Return [X, Y] of the center of cell containing provided text 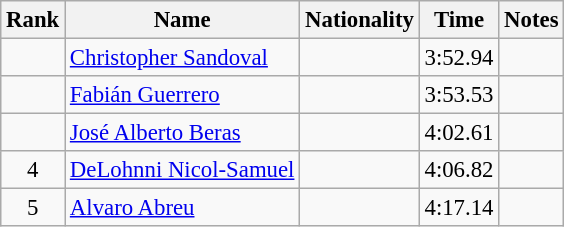
Christopher Sandoval [182, 58]
Notes [532, 20]
DeLohnni Nicol-Samuel [182, 170]
3:52.94 [459, 58]
5 [33, 208]
José Alberto Beras [182, 133]
Name [182, 20]
4:17.14 [459, 208]
Nationality [360, 20]
3:53.53 [459, 95]
Alvaro Abreu [182, 208]
4 [33, 170]
Fabián Guerrero [182, 95]
Rank [33, 20]
Time [459, 20]
4:02.61 [459, 133]
4:06.82 [459, 170]
